Determine the (x, y) coordinate at the center of the cell enclosing the given text.  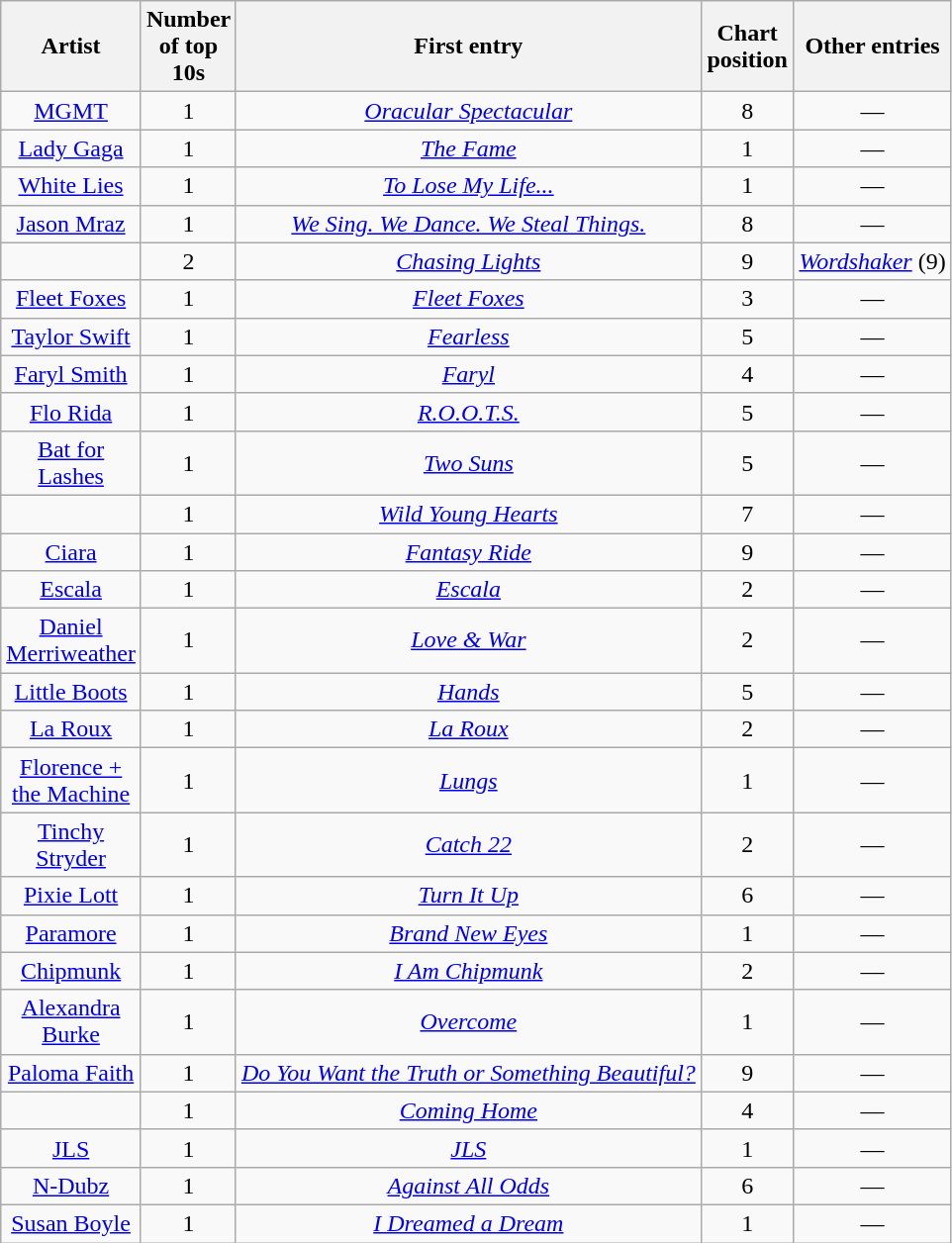
Hands (468, 692)
Chipmunk (71, 971)
White Lies (71, 186)
MGMT (71, 111)
Turn It Up (468, 896)
Catch 22 (468, 845)
Coming Home (468, 1110)
Oracular Spectacular (468, 111)
Lady Gaga (71, 148)
Tinchy Stryder (71, 845)
Ciara (71, 551)
To Lose My Life... (468, 186)
Fantasy Ride (468, 551)
Flo Rida (71, 412)
We Sing. We Dance. We Steal Things. (468, 224)
7 (747, 514)
3 (747, 299)
First entry (468, 47)
Lungs (468, 780)
Fearless (468, 336)
I Dreamed a Dream (468, 1223)
Jason Mraz (71, 224)
Little Boots (71, 692)
Number of top 10s (188, 47)
Susan Boyle (71, 1223)
Florence + the Machine (71, 780)
Other entries (873, 47)
Chasing Lights (468, 261)
Do You Want the Truth or Something Beautiful? (468, 1073)
Taylor Swift (71, 336)
Love & War (468, 641)
Two Suns (468, 463)
N-Dubz (71, 1186)
Wordshaker (9) (873, 261)
Faryl (468, 374)
Alexandra Burke (71, 1021)
Against All Odds (468, 1186)
Paloma Faith (71, 1073)
R.O.O.T.S. (468, 412)
Brand New Eyes (468, 933)
The Fame (468, 148)
Bat for Lashes (71, 463)
Wild Young Hearts (468, 514)
I Am Chipmunk (468, 971)
Artist (71, 47)
Daniel Merriweather (71, 641)
Pixie Lott (71, 896)
Faryl Smith (71, 374)
Overcome (468, 1021)
Chart position (747, 47)
Paramore (71, 933)
